Return the [x, y] coordinate for the center point of the cell that contains the specified text.  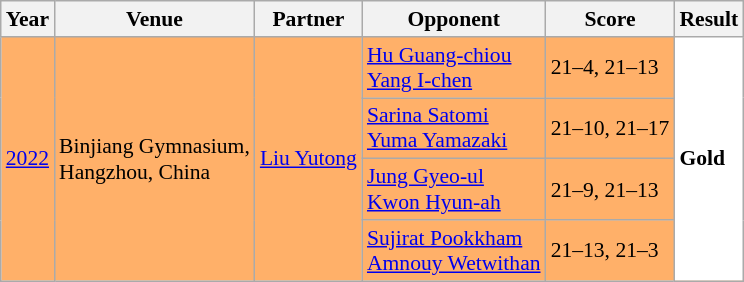
Sujirat Pookkham Amnouy Wetwithan [454, 250]
Score [610, 19]
Sarina Satomi Yuma Yamazaki [454, 128]
21–10, 21–17 [610, 128]
21–13, 21–3 [610, 250]
Venue [154, 19]
Jung Gyeo-ul Kwon Hyun-ah [454, 190]
Result [708, 19]
Binjiang Gymnasium,Hangzhou, China [154, 159]
Year [28, 19]
21–4, 21–13 [610, 68]
Opponent [454, 19]
2022 [28, 159]
Hu Guang-chiou Yang I-chen [454, 68]
Partner [308, 19]
Gold [708, 159]
21–9, 21–13 [610, 190]
Liu Yutong [308, 159]
